Search for the cell housing the specified text and yield its (x, y) center coordinate. 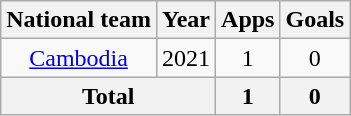
Cambodia (79, 58)
Apps (248, 20)
Year (186, 20)
Total (108, 96)
National team (79, 20)
2021 (186, 58)
Goals (315, 20)
